Pinpoint the cell where the given text exists, returning its (x, y) midpoint coordinate. 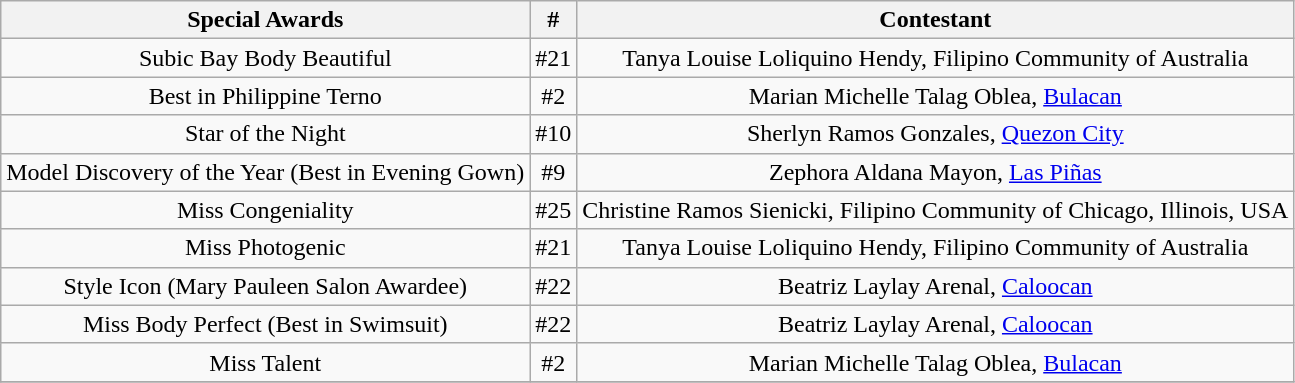
#10 (554, 134)
Special Awards (266, 20)
Miss Talent (266, 362)
Star of the Night (266, 134)
Subic Bay Body Beautiful (266, 58)
Miss Congeniality (266, 210)
Sherlyn Ramos Gonzales, Quezon City (936, 134)
Miss Photogenic (266, 248)
Miss Body Perfect (Best in Swimsuit) (266, 324)
Style Icon (Mary Pauleen Salon Awardee) (266, 286)
Contestant (936, 20)
Christine Ramos Sienicki, Filipino Community of Chicago, Illinois, USA (936, 210)
Zephora Aldana Mayon, Las Piñas (936, 172)
# (554, 20)
#9 (554, 172)
#25 (554, 210)
Model Discovery of the Year (Best in Evening Gown) (266, 172)
Best in Philippine Terno (266, 96)
